Scan for the cell matching the given text and deliver its [X, Y] coordinate at center. 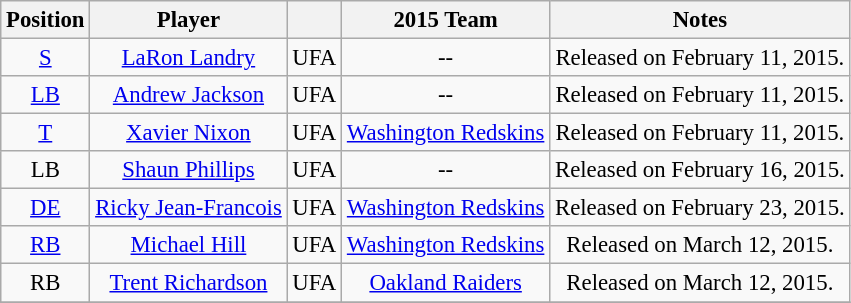
Released on February 16, 2015. [700, 170]
Player [188, 20]
Released on February 23, 2015. [700, 208]
Position [46, 20]
DE [46, 208]
T [46, 133]
Andrew Jackson [188, 95]
Trent Richardson [188, 283]
2015 Team [446, 20]
LaRon Landry [188, 58]
Ricky Jean-Francois [188, 208]
S [46, 58]
Notes [700, 20]
Xavier Nixon [188, 133]
Michael Hill [188, 245]
Shaun Phillips [188, 170]
Oakland Raiders [446, 283]
